Provide the [x, y] coordinate of the cell's center where the given text is located.  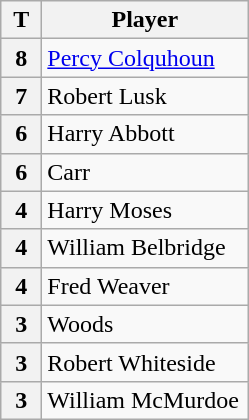
Woods [145, 324]
Robert Lusk [145, 96]
William Belbridge [145, 248]
Robert Whiteside [145, 362]
T [22, 20]
7 [22, 96]
Player [145, 20]
8 [22, 58]
Harry Abbott [145, 134]
Fred Weaver [145, 286]
Harry Moses [145, 210]
William McMurdoe [145, 400]
Percy Colquhoun [145, 58]
Carr [145, 172]
